Search for the cell housing the specified text and yield its (X, Y) center coordinate. 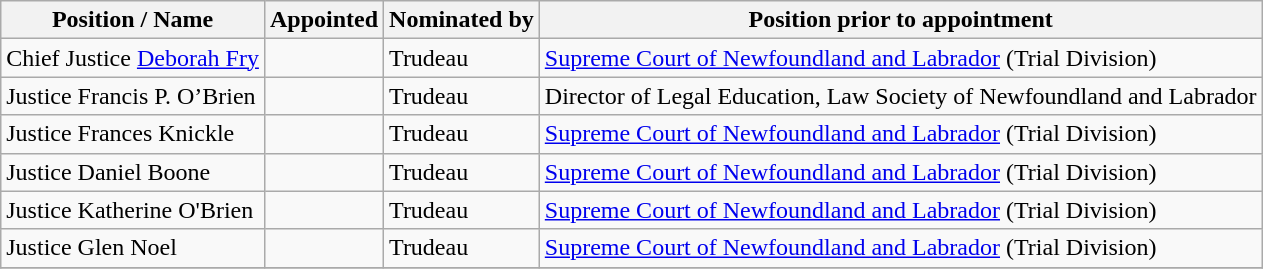
Justice Frances Knickle (133, 134)
Appointed (324, 20)
Director of Legal Education, Law Society of Newfoundland and Labrador (900, 96)
Justice Katherine O'Brien (133, 210)
Justice Glen Noel (133, 248)
Position prior to appointment (900, 20)
Nominated by (462, 20)
Chief Justice Deborah Fry (133, 58)
Justice Francis P. O’Brien (133, 96)
Position / Name (133, 20)
Justice Daniel Boone (133, 172)
